Output the (x, y) coordinate of the center of the cell containing the given text.  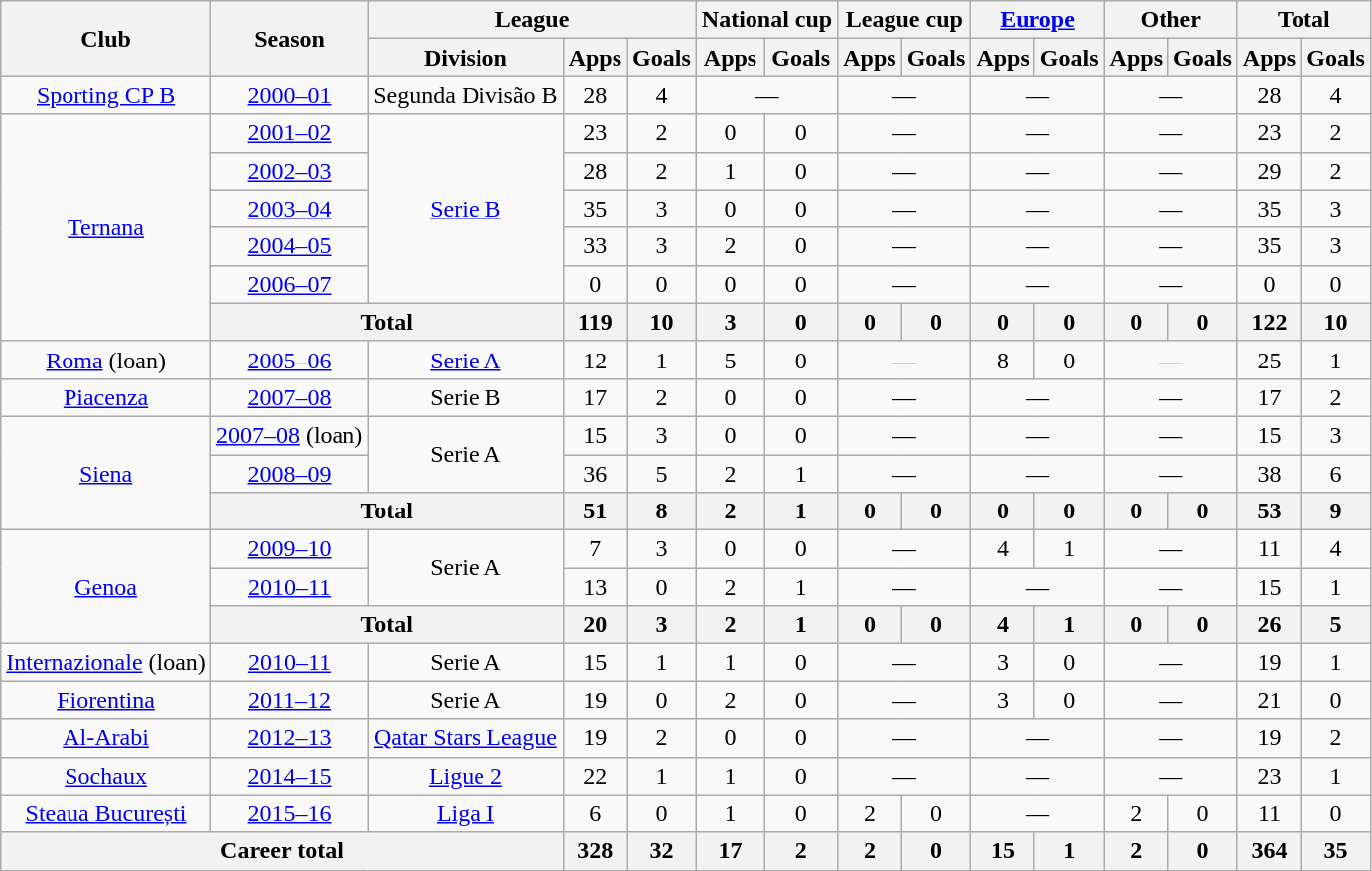
Sporting CP B (106, 95)
Genoa (106, 587)
2008–09 (289, 474)
Club (106, 39)
2009–10 (289, 549)
League (532, 20)
29 (1269, 171)
13 (595, 587)
Internazionale (loan) (106, 662)
Roma (loan) (106, 360)
2005–06 (289, 360)
2003–04 (289, 209)
25 (1269, 360)
9 (1336, 511)
364 (1269, 851)
Season (289, 39)
20 (595, 625)
Other (1170, 20)
2007–08 (loan) (289, 435)
Qatar Stars League (466, 738)
Steaua București (106, 813)
38 (1269, 474)
Ligue 2 (466, 776)
Piacenza (106, 397)
21 (1269, 700)
2001–02 (289, 133)
328 (595, 851)
36 (595, 474)
Sochaux (106, 776)
2015–16 (289, 813)
119 (595, 322)
26 (1269, 625)
2007–08 (289, 397)
51 (595, 511)
12 (595, 360)
2002–03 (289, 171)
National cup (766, 20)
Segunda Divisão B (466, 95)
Europe (1037, 20)
League cup (904, 20)
Career total (282, 851)
Division (466, 58)
2006–07 (289, 284)
33 (595, 246)
2000–01 (289, 95)
Siena (106, 473)
32 (662, 851)
53 (1269, 511)
Fiorentina (106, 700)
2011–12 (289, 700)
2012–13 (289, 738)
Ternana (106, 227)
2004–05 (289, 246)
Liga I (466, 813)
122 (1269, 322)
22 (595, 776)
2014–15 (289, 776)
7 (595, 549)
Al-Arabi (106, 738)
